Provide the (x, y) coordinate of the cell's center where the given text is located.  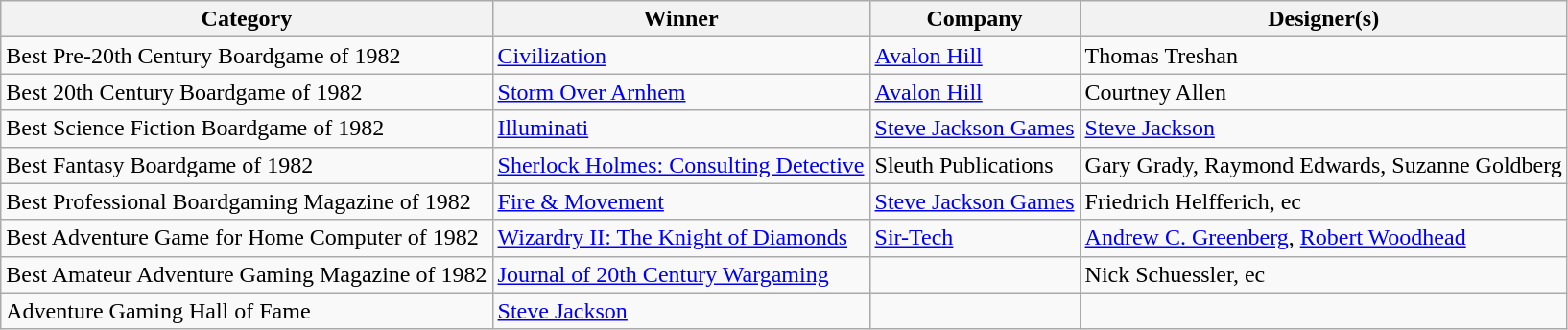
Andrew C. Greenberg, Robert Woodhead (1323, 238)
Sir-Tech (975, 238)
Gary Grady, Raymond Edwards, Suzanne Goldberg (1323, 165)
Best Professional Boardgaming Magazine of 1982 (247, 201)
Courtney Allen (1323, 92)
Thomas Treshan (1323, 56)
Best Amateur Adventure Gaming Magazine of 1982 (247, 274)
Adventure Gaming Hall of Fame (247, 311)
Sleuth Publications (975, 165)
Illuminati (681, 129)
Category (247, 19)
Designer(s) (1323, 19)
Fire & Movement (681, 201)
Sherlock Holmes: Consulting Detective (681, 165)
Nick Schuessler, ec (1323, 274)
Friedrich Helfferich, ec (1323, 201)
Best Pre-20th Century Boardgame of 1982 (247, 56)
Best Science Fiction Boardgame of 1982 (247, 129)
Best Adventure Game for Home Computer of 1982 (247, 238)
Winner (681, 19)
Best Fantasy Boardgame of 1982 (247, 165)
Best 20th Century Boardgame of 1982 (247, 92)
Wizardry II: The Knight of Diamonds (681, 238)
Storm Over Arnhem (681, 92)
Journal of 20th Century Wargaming (681, 274)
Civilization (681, 56)
Company (975, 19)
